From the cell containing the given text, extract its center point as (x, y) coordinate. 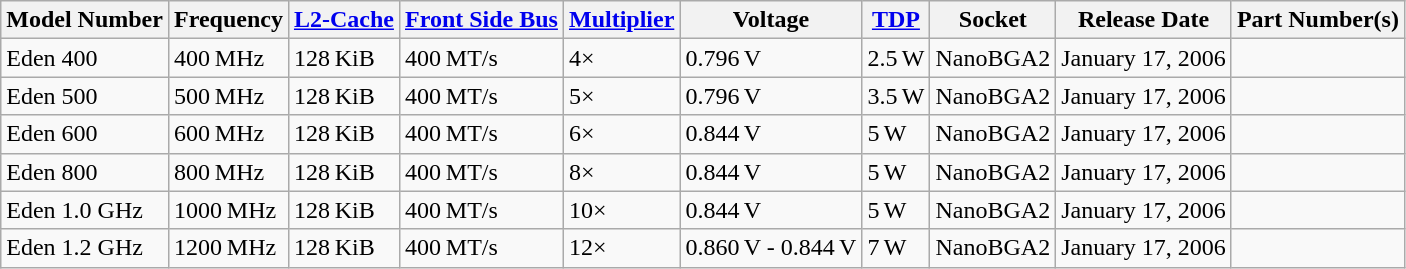
L2-Cache (344, 20)
Eden 500 (85, 96)
Eden 600 (85, 134)
3.5 W (896, 96)
7 W (896, 248)
Eden 1.2 GHz (85, 248)
Frequency (228, 20)
Model Number (85, 20)
1200 MHz (228, 248)
Release Date (1144, 20)
Multiplier (621, 20)
Eden 400 (85, 58)
800 MHz (228, 172)
Voltage (771, 20)
500 MHz (228, 96)
1000 MHz (228, 210)
Part Number(s) (1318, 20)
600 MHz (228, 134)
4× (621, 58)
5× (621, 96)
Eden 800 (85, 172)
12× (621, 248)
Socket (993, 20)
Front Side Bus (481, 20)
10× (621, 210)
TDP (896, 20)
0.860 V - 0.844 V (771, 248)
6× (621, 134)
8× (621, 172)
400 MHz (228, 58)
2.5 W (896, 58)
Eden 1.0 GHz (85, 210)
